Pinpoint the cell where the given text exists, returning its [X, Y] midpoint coordinate. 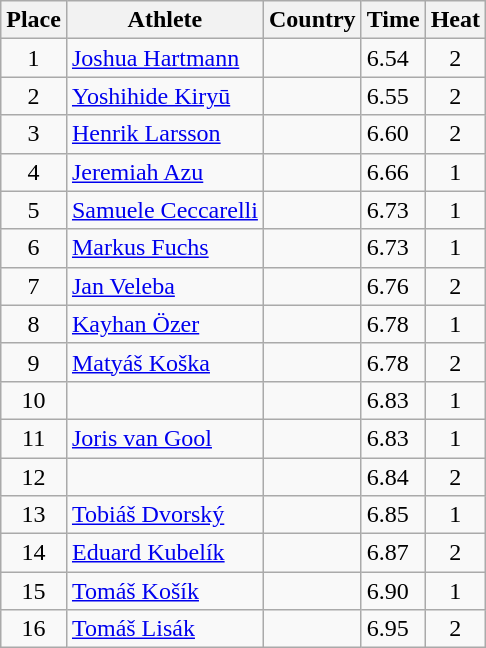
Eduard Kubelík [164, 553]
6.54 [393, 58]
3 [34, 134]
Tobiáš Dvorský [164, 515]
7 [34, 286]
6.85 [393, 515]
6.87 [393, 553]
Time [393, 20]
6.84 [393, 477]
16 [34, 629]
Tomáš Košík [164, 591]
Markus Fuchs [164, 248]
Place [34, 20]
Athlete [164, 20]
8 [34, 324]
Jan Veleba [164, 286]
Matyáš Koška [164, 362]
Country [312, 20]
Henrik Larsson [164, 134]
14 [34, 553]
6.90 [393, 591]
Kayhan Özer [164, 324]
Joris van Gool [164, 438]
Heat [455, 20]
10 [34, 400]
6.60 [393, 134]
9 [34, 362]
13 [34, 515]
4 [34, 172]
6.66 [393, 172]
5 [34, 210]
11 [34, 438]
Samuele Ceccarelli [164, 210]
6.76 [393, 286]
Yoshihide Kiryū [164, 96]
Tomáš Lisák [164, 629]
6.95 [393, 629]
Joshua Hartmann [164, 58]
15 [34, 591]
6.55 [393, 96]
Jeremiah Azu [164, 172]
12 [34, 477]
6 [34, 248]
